For the text-containing cell, return its midpoint in [x, y] coordinate format. 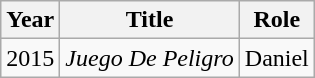
Juego De Peligro [150, 58]
Daniel [276, 58]
Role [276, 20]
Year [30, 20]
Title [150, 20]
2015 [30, 58]
